Determine the (X, Y) coordinate at the center of the cell enclosing the given text.  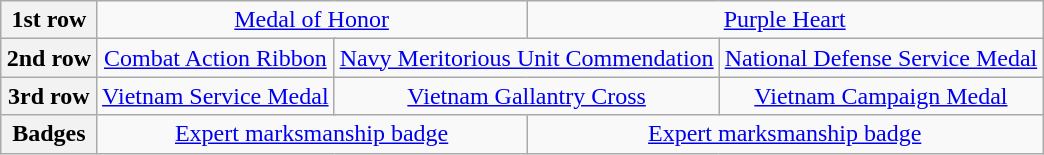
3rd row (48, 96)
1st row (48, 20)
Vietnam Campaign Medal (881, 96)
Vietnam Gallantry Cross (526, 96)
2nd row (48, 58)
Navy Meritorious Unit Commendation (526, 58)
National Defense Service Medal (881, 58)
Combat Action Ribbon (216, 58)
Medal of Honor (312, 20)
Purple Heart (785, 20)
Vietnam Service Medal (216, 96)
Badges (48, 134)
